Determine the [x, y] coordinate at the center of the cell enclosing the given text.  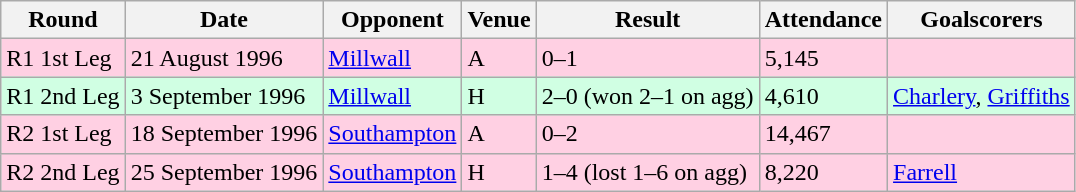
R1 1st Leg [63, 58]
Venue [499, 20]
R2 1st Leg [63, 134]
14,467 [823, 134]
21 August 1996 [224, 58]
0–2 [648, 134]
4,610 [823, 96]
5,145 [823, 58]
R1 2nd Leg [63, 96]
0–1 [648, 58]
25 September 1996 [224, 172]
Round [63, 20]
Goalscorers [982, 20]
Farrell [982, 172]
Date [224, 20]
8,220 [823, 172]
Attendance [823, 20]
3 September 1996 [224, 96]
Charlery, Griffiths [982, 96]
18 September 1996 [224, 134]
2–0 (won 2–1 on agg) [648, 96]
Result [648, 20]
R2 2nd Leg [63, 172]
1–4 (lost 1–6 on agg) [648, 172]
Opponent [392, 20]
